Pinpoint the cell where the given text exists, returning its [X, Y] midpoint coordinate. 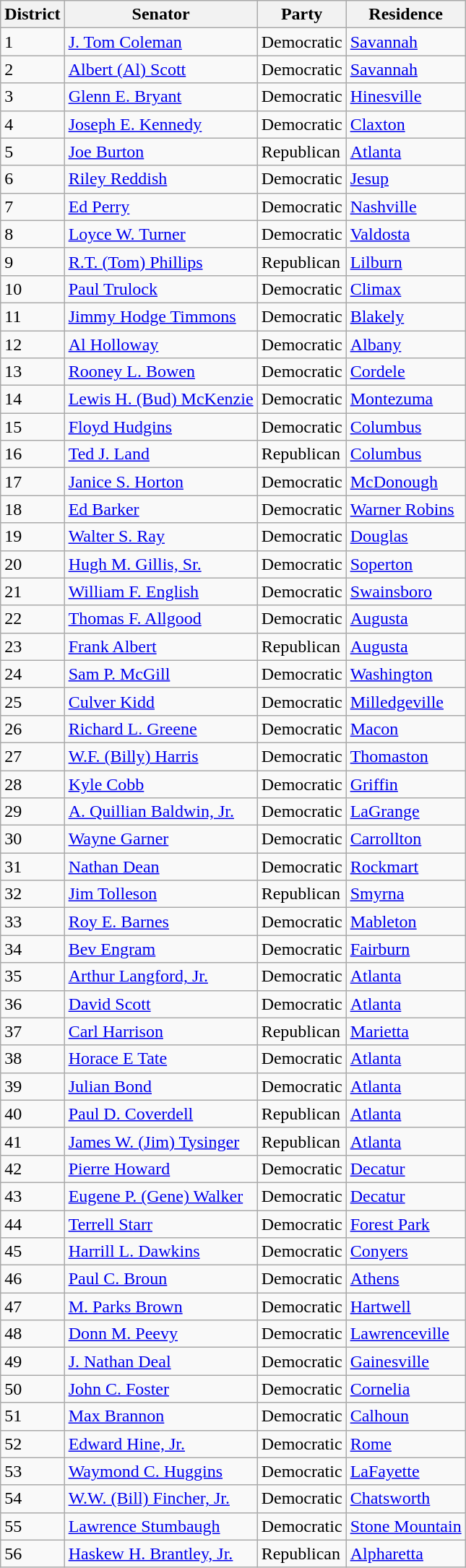
3 [33, 97]
35 [33, 976]
25 [33, 701]
Frank Albert [160, 646]
Hinesville [406, 97]
23 [33, 646]
33 [33, 922]
51 [33, 1416]
Stone Mountain [406, 1526]
31 [33, 867]
Al Holloway [160, 345]
Cornelia [406, 1389]
Wayne Garner [160, 839]
27 [33, 756]
Carrollton [406, 839]
14 [33, 399]
Thomas F. Allgood [160, 619]
Douglas [406, 537]
6 [33, 179]
Griffin [406, 784]
Ed Perry [160, 207]
17 [33, 482]
Cordele [406, 372]
Gainesville [406, 1361]
Bev Engram [160, 949]
1 [33, 42]
Lilburn [406, 261]
48 [33, 1334]
Jesup [406, 179]
Washington [406, 674]
Claxton [406, 124]
43 [33, 1196]
40 [33, 1114]
Jim Tolleson [160, 894]
John C. Foster [160, 1389]
Horace E Tate [160, 1059]
46 [33, 1279]
4 [33, 124]
38 [33, 1059]
Riley Reddish [160, 179]
Waymond C. Huggins [160, 1471]
45 [33, 1252]
Marietta [406, 1031]
53 [33, 1471]
7 [33, 207]
LaGrange [406, 812]
29 [33, 812]
Thomaston [406, 756]
8 [33, 234]
Blakely [406, 316]
Lewis H. (Bud) McKenzie [160, 399]
21 [33, 592]
Residence [406, 14]
Conyers [406, 1252]
Hugh M. Gillis, Sr. [160, 564]
32 [33, 894]
Culver Kidd [160, 701]
39 [33, 1086]
Rome [406, 1444]
Ed Barker [160, 509]
52 [33, 1444]
Swainsboro [406, 592]
James W. (Jim) Tysinger [160, 1141]
Terrell Starr [160, 1224]
Sam P. McGill [160, 674]
Athens [406, 1279]
William F. English [160, 592]
2 [33, 69]
A. Quillian Baldwin, Jr. [160, 812]
W.F. (Billy) Harris [160, 756]
Albany [406, 345]
Edward Hine, Jr. [160, 1444]
W.W. (Bill) Fincher, Jr. [160, 1499]
12 [33, 345]
Kyle Cobb [160, 784]
Richard L. Greene [160, 729]
Carl Harrison [160, 1031]
Lawrenceville [406, 1334]
Calhoun [406, 1416]
Floyd Hudgins [160, 427]
LaFayette [406, 1471]
44 [33, 1224]
41 [33, 1141]
19 [33, 537]
Jimmy Hodge Timmons [160, 316]
47 [33, 1307]
R.T. (Tom) Phillips [160, 261]
M. Parks Brown [160, 1307]
David Scott [160, 1004]
13 [33, 372]
Macon [406, 729]
Donn M. Peevy [160, 1334]
Paul D. Coverdell [160, 1114]
55 [33, 1526]
Soperton [406, 564]
34 [33, 949]
16 [33, 454]
28 [33, 784]
42 [33, 1169]
Alpharetta [406, 1554]
Loyce W. Turner [160, 234]
Montezuma [406, 399]
22 [33, 619]
Janice S. Horton [160, 482]
10 [33, 289]
Rooney L. Bowen [160, 372]
Albert (Al) Scott [160, 69]
50 [33, 1389]
Senator [160, 14]
20 [33, 564]
Paul C. Broun [160, 1279]
McDonough [406, 482]
11 [33, 316]
Nathan Dean [160, 867]
Chatsworth [406, 1499]
9 [33, 261]
Paul Trulock [160, 289]
Roy E. Barnes [160, 922]
5 [33, 152]
Max Brannon [160, 1416]
56 [33, 1554]
Walter S. Ray [160, 537]
District [33, 14]
Eugene P. (Gene) Walker [160, 1196]
Glenn E. Bryant [160, 97]
54 [33, 1499]
Arthur Langford, Jr. [160, 976]
Valdosta [406, 234]
Rockmart [406, 867]
Ted J. Land [160, 454]
36 [33, 1004]
24 [33, 674]
Forest Park [406, 1224]
Party [302, 14]
J. Nathan Deal [160, 1361]
Hartwell [406, 1307]
49 [33, 1361]
Mableton [406, 922]
Julian Bond [160, 1086]
Joseph E. Kennedy [160, 124]
26 [33, 729]
Lawrence Stumbaugh [160, 1526]
Smyrna [406, 894]
Harrill L. Dawkins [160, 1252]
Joe Burton [160, 152]
37 [33, 1031]
Warner Robins [406, 509]
Nashville [406, 207]
15 [33, 427]
Fairburn [406, 949]
30 [33, 839]
Pierre Howard [160, 1169]
Milledgeville [406, 701]
Haskew H. Brantley, Jr. [160, 1554]
J. Tom Coleman [160, 42]
18 [33, 509]
Climax [406, 289]
